Search for the cell housing the specified text and yield its (X, Y) center coordinate. 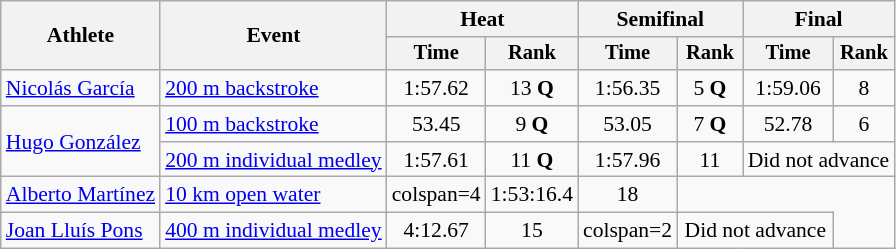
400 m individual medley (274, 231)
1:57.62 (436, 88)
11 Q (532, 160)
Event (274, 36)
100 m backstroke (274, 124)
Nicolás García (80, 88)
Semifinal (660, 19)
colspan=4 (436, 195)
4:12.67 (436, 231)
52.78 (788, 124)
Heat (482, 19)
8 (864, 88)
18 (628, 195)
11 (710, 160)
15 (532, 231)
200 m individual medley (274, 160)
colspan=2 (628, 231)
53.05 (628, 124)
9 Q (532, 124)
13 Q (532, 88)
Joan Lluís Pons (80, 231)
1:59.06 (788, 88)
53.45 (436, 124)
Alberto Martínez (80, 195)
Final (819, 19)
5 Q (710, 88)
Athlete (80, 36)
200 m backstroke (274, 88)
7 Q (710, 124)
1:53:16.4 (532, 195)
1:57.61 (436, 160)
10 km open water (274, 195)
6 (864, 124)
Hugo González (80, 142)
1:57.96 (628, 160)
1:56.35 (628, 88)
